Search for the cell housing the specified text and yield its [x, y] center coordinate. 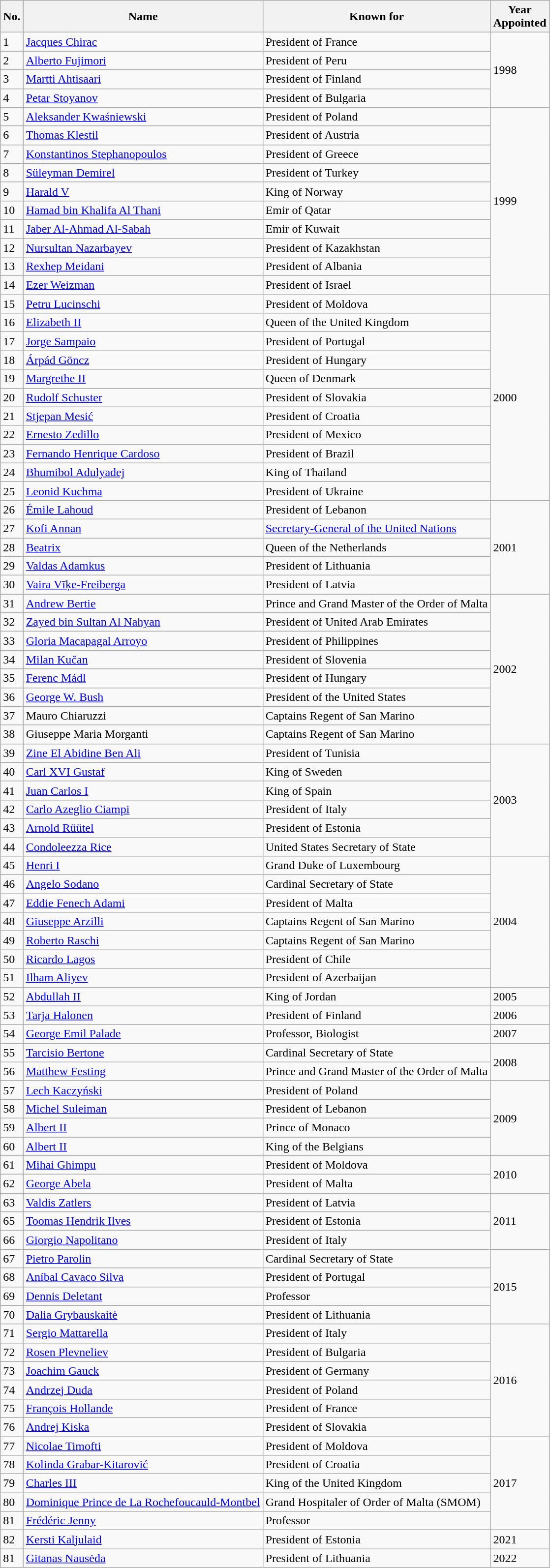
69 [12, 1296]
President of Brazil [377, 453]
Fernando Henrique Cardoso [143, 453]
3 [12, 79]
9 [12, 191]
2002 [519, 669]
2007 [519, 1034]
77 [12, 1446]
President of Kazakhstan [377, 247]
Harald V [143, 191]
Émile Lahoud [143, 510]
President of Philippines [377, 641]
6 [12, 135]
Known for [377, 17]
46 [12, 884]
Arnold Rüütel [143, 828]
Kersti Kaljulaid [143, 1539]
43 [12, 828]
2011 [519, 1221]
33 [12, 641]
Queen of the Netherlands [377, 547]
2001 [519, 547]
Valdas Adamkus [143, 566]
78 [12, 1465]
President of Slovenia [377, 660]
2009 [519, 1118]
71 [12, 1333]
Carl XVI Gustaf [143, 772]
2005 [519, 996]
Queen of Denmark [377, 379]
67 [12, 1259]
59 [12, 1127]
2 [12, 60]
2015 [519, 1287]
Pietro Parolin [143, 1259]
Name [143, 17]
27 [12, 528]
Martti Ahtisaari [143, 79]
70 [12, 1315]
Ezer Weizman [143, 285]
58 [12, 1109]
Grand Duke of Luxembourg [377, 866]
14 [12, 285]
Andrej Kiska [143, 1427]
Giorgio Napolitano [143, 1240]
President of Greece [377, 154]
President of Germany [377, 1371]
Nursultan Nazarbayev [143, 247]
Árpád Göncz [143, 360]
18 [12, 360]
Konstantinos Stephanopoulos [143, 154]
Jaber Al-Ahmad Al-Sabah [143, 229]
37 [12, 716]
President of Tunisia [377, 753]
Rexhep Meidani [143, 267]
65 [12, 1221]
Juan Carlos I [143, 790]
Henri I [143, 866]
Hamad bin Khalifa Al Thani [143, 210]
President of Azerbaijan [377, 978]
Condoleezza Rice [143, 846]
Petar Stoyanov [143, 98]
Carlo Azeglio Ciampi [143, 809]
2021 [519, 1539]
Kofi Annan [143, 528]
Dalia Grybauskaitė [143, 1315]
President of United Arab Emirates [377, 622]
1 [12, 42]
Giuseppe Arzilli [143, 922]
63 [12, 1203]
Professor, Biologist [377, 1034]
Toomas Hendrik Ilves [143, 1221]
President of Austria [377, 135]
62 [12, 1184]
38 [12, 734]
Emir of Qatar [377, 210]
Matthew Festing [143, 1071]
15 [12, 304]
47 [12, 903]
54 [12, 1034]
31 [12, 603]
76 [12, 1427]
George Emil Palade [143, 1034]
Bhumibol Adulyadej [143, 472]
Secretary-General of the United Nations [377, 528]
30 [12, 585]
32 [12, 622]
Stjepan Mesić [143, 416]
President of Peru [377, 60]
President of Mexico [377, 435]
Tarja Halonen [143, 1015]
United States Secretary of State [377, 846]
Ferenc Mádl [143, 678]
25 [12, 491]
20 [12, 397]
35 [12, 678]
28 [12, 547]
57 [12, 1090]
President of Albania [377, 267]
Beatrix [143, 547]
2003 [519, 800]
Vaira Vīķe-Freiberga [143, 585]
34 [12, 660]
16 [12, 323]
13 [12, 267]
4 [12, 98]
Zine El Abidine Ben Ali [143, 753]
45 [12, 866]
42 [12, 809]
Leonid Kuchma [143, 491]
Rudolf Schuster [143, 397]
82 [12, 1539]
Ernesto Zedillo [143, 435]
George Abela [143, 1184]
YearAppointed [519, 17]
Nicolae Timofti [143, 1446]
Aleksander Kwaśniewski [143, 117]
George W. Bush [143, 697]
King of Spain [377, 790]
72 [12, 1352]
60 [12, 1146]
Lech Kaczyński [143, 1090]
61 [12, 1165]
52 [12, 996]
79 [12, 1483]
26 [12, 510]
King of Norway [377, 191]
2022 [519, 1558]
Süleyman Demirel [143, 173]
Charles III [143, 1483]
40 [12, 772]
Michel Suleiman [143, 1109]
21 [12, 416]
19 [12, 379]
2008 [519, 1062]
Prince of Monaco [377, 1127]
Grand Hospitaler of Order of Malta (SMOM) [377, 1502]
49 [12, 940]
7 [12, 154]
Joachim Gauck [143, 1371]
Andrew Bertie [143, 603]
Dominique Prince de La Rochefoucauld-Montbel [143, 1502]
King of Thailand [377, 472]
Queen of the United Kingdom [377, 323]
President of the United States [377, 697]
29 [12, 566]
Roberto Raschi [143, 940]
King of the Belgians [377, 1146]
Angelo Sodano [143, 884]
Abdullah II [143, 996]
Valdis Zatlers [143, 1203]
1999 [519, 201]
17 [12, 341]
Milan Kučan [143, 660]
2000 [519, 397]
Sergio Mattarella [143, 1333]
2004 [519, 922]
39 [12, 753]
75 [12, 1408]
Dennis Deletant [143, 1296]
President of Ukraine [377, 491]
Andrzej Duda [143, 1389]
50 [12, 959]
8 [12, 173]
Petru Lucinschi [143, 304]
Alberto Fujimori [143, 60]
12 [12, 247]
Tarcisio Bertone [143, 1053]
23 [12, 453]
Gitanas Nausėda [143, 1558]
Kolinda Grabar-Kitarović [143, 1465]
Ilham Aliyev [143, 978]
5 [12, 117]
51 [12, 978]
Rosen Plevneliev [143, 1352]
President of Israel [377, 285]
68 [12, 1277]
2006 [519, 1015]
55 [12, 1053]
François Hollande [143, 1408]
Frédéric Jenny [143, 1521]
24 [12, 472]
10 [12, 210]
73 [12, 1371]
President of Turkey [377, 173]
74 [12, 1389]
2010 [519, 1175]
Jorge Sampaio [143, 341]
Gloria Macapagal Arroyo [143, 641]
2017 [519, 1483]
22 [12, 435]
53 [12, 1015]
48 [12, 922]
1998 [519, 70]
Eddie Fenech Adami [143, 903]
Jacques Chirac [143, 42]
Zayed bin Sultan Al Nahyan [143, 622]
Mihai Ghimpu [143, 1165]
No. [12, 17]
Giuseppe Maria Morganti [143, 734]
Ricardo Lagos [143, 959]
Aníbal Cavaco Silva [143, 1277]
King of Jordan [377, 996]
Mauro Chiaruzzi [143, 716]
Thomas Klestil [143, 135]
11 [12, 229]
66 [12, 1240]
56 [12, 1071]
King of Sweden [377, 772]
2016 [519, 1380]
44 [12, 846]
41 [12, 790]
Margrethe II [143, 379]
King of the United Kingdom [377, 1483]
Emir of Kuwait [377, 229]
80 [12, 1502]
36 [12, 697]
President of Chile [377, 959]
Elizabeth II [143, 323]
